Output the [x, y] coordinate of the center of the cell containing the given text.  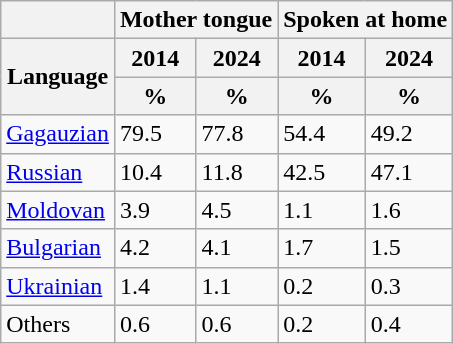
10.4 [155, 172]
Others [58, 324]
Mother tongue [196, 20]
Ukrainian [58, 286]
Moldovan [58, 210]
3.9 [155, 210]
1.6 [409, 210]
42.5 [322, 172]
1.5 [409, 248]
Bulgarian [58, 248]
54.4 [322, 134]
Spoken at home [366, 20]
Language [58, 77]
47.1 [409, 172]
4.2 [155, 248]
Gagauzian [58, 134]
11.8 [237, 172]
Russian [58, 172]
79.5 [155, 134]
1.4 [155, 286]
0.4 [409, 324]
1.7 [322, 248]
4.5 [237, 210]
49.2 [409, 134]
77.8 [237, 134]
0.3 [409, 286]
4.1 [237, 248]
